Search for the cell housing the specified text and yield its [x, y] center coordinate. 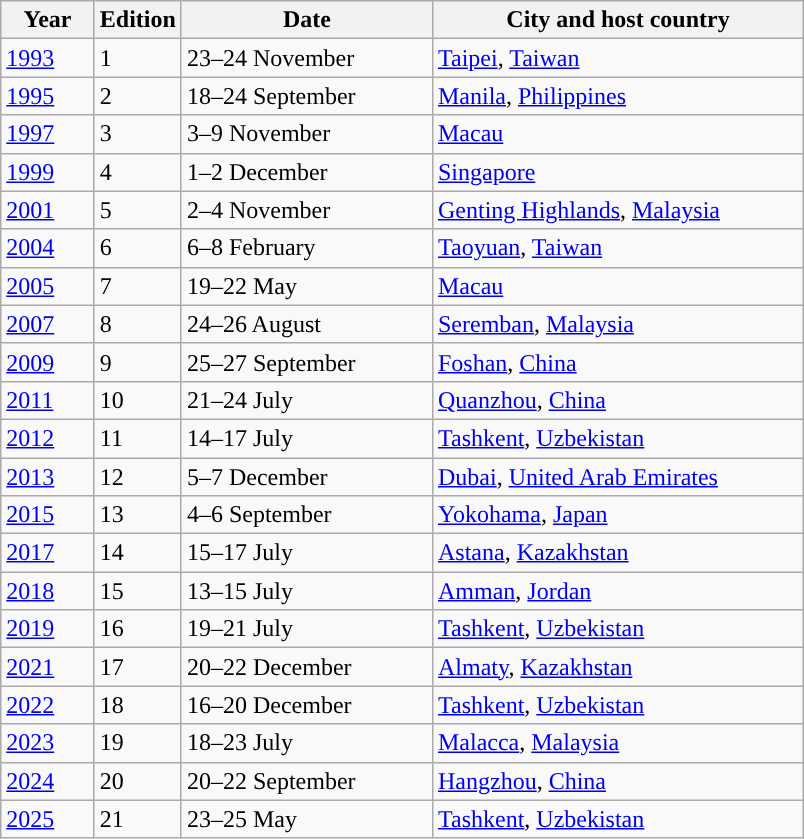
7 [138, 286]
20–22 December [306, 667]
2013 [48, 477]
Manila, Philippines [618, 96]
2005 [48, 286]
2001 [48, 210]
9 [138, 362]
Taipei, Taiwan [618, 58]
2009 [48, 362]
Edition [138, 20]
Yokohama, Japan [618, 515]
5 [138, 210]
4 [138, 172]
19–21 July [306, 629]
16 [138, 629]
City and host country [618, 20]
1 [138, 58]
2007 [48, 324]
18 [138, 705]
3–9 November [306, 134]
2023 [48, 743]
3 [138, 134]
15–17 July [306, 553]
2015 [48, 515]
Dubai, United Arab Emirates [618, 477]
4–6 September [306, 515]
19–22 May [306, 286]
Almaty, Kazakhstan [618, 667]
6 [138, 248]
Seremban, Malaysia [618, 324]
24–26 August [306, 324]
Singapore [618, 172]
23–24 November [306, 58]
Hangzhou, China [618, 781]
1993 [48, 58]
14–17 July [306, 438]
10 [138, 400]
2025 [48, 819]
15 [138, 591]
Quanzhou, China [618, 400]
1997 [48, 134]
1–2 December [306, 172]
21 [138, 819]
14 [138, 553]
12 [138, 477]
Amman, Jordan [618, 591]
Year [48, 20]
13 [138, 515]
Foshan, China [618, 362]
2017 [48, 553]
2012 [48, 438]
17 [138, 667]
2004 [48, 248]
5–7 December [306, 477]
2018 [48, 591]
21–24 July [306, 400]
Date [306, 20]
6–8 February [306, 248]
Taoyuan, Taiwan [618, 248]
13–15 July [306, 591]
2011 [48, 400]
Genting Highlands, Malaysia [618, 210]
2–4 November [306, 210]
20 [138, 781]
19 [138, 743]
18–24 September [306, 96]
25–27 September [306, 362]
2021 [48, 667]
1995 [48, 96]
2019 [48, 629]
1999 [48, 172]
16–20 December [306, 705]
2022 [48, 705]
2024 [48, 781]
20–22 September [306, 781]
Astana, Kazakhstan [618, 553]
Malacca, Malaysia [618, 743]
23–25 May [306, 819]
2 [138, 96]
18–23 July [306, 743]
11 [138, 438]
8 [138, 324]
